Determine the (X, Y) coordinate at the center of the cell enclosing the given text.  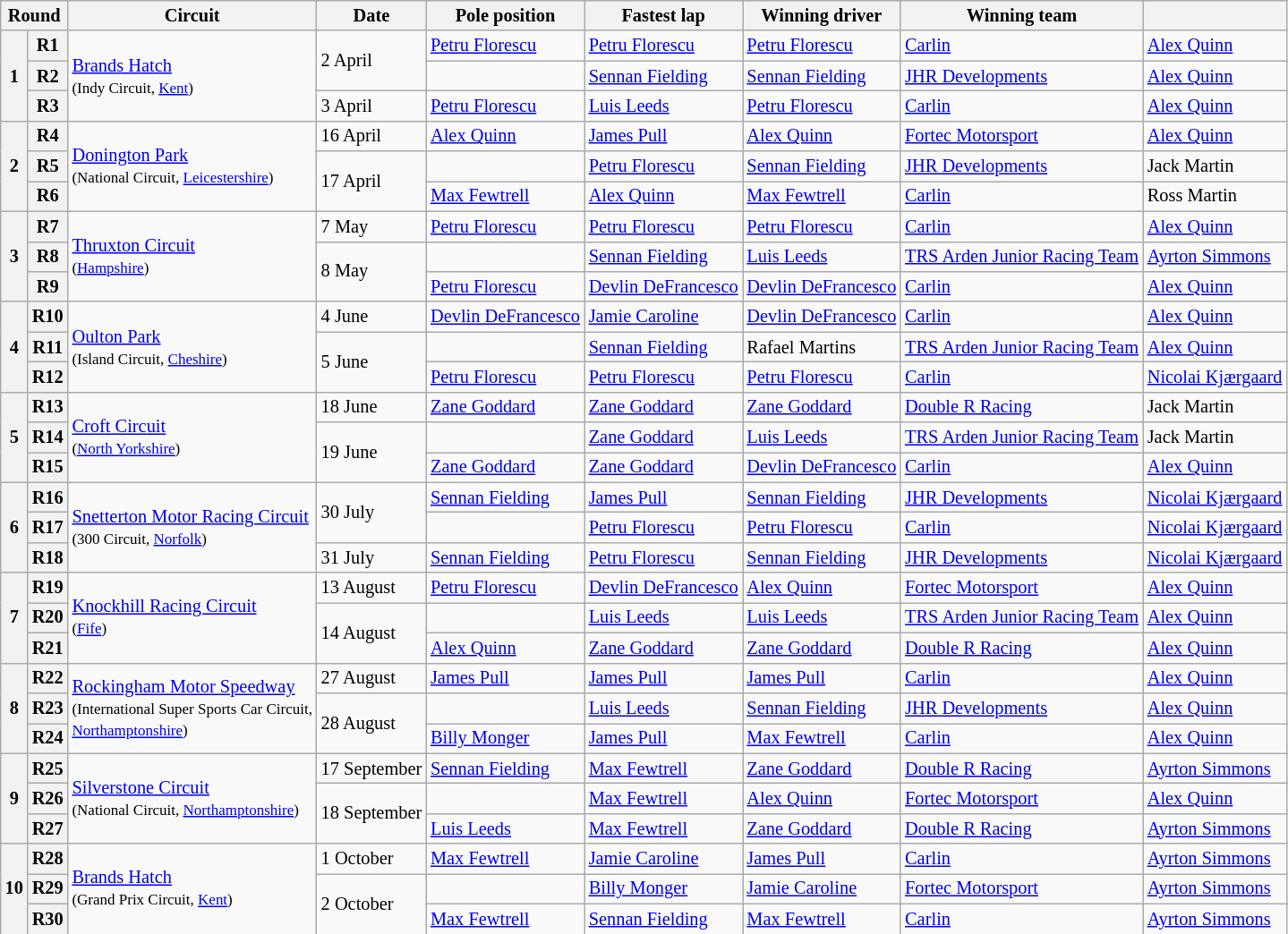
Fastest lap (664, 15)
R30 (48, 919)
28 August (371, 723)
1 (14, 75)
27 August (371, 678)
Round (34, 15)
R7 (48, 226)
R16 (48, 497)
R20 (48, 617)
R12 (48, 377)
30 July (371, 512)
Knockhill Racing Circuit(Fife) (192, 617)
13 August (371, 588)
R13 (48, 407)
R3 (48, 106)
R2 (48, 76)
Date (371, 15)
Oulton Park(Island Circuit, Cheshire) (192, 347)
R5 (48, 166)
R25 (48, 768)
18 June (371, 407)
17 September (371, 768)
8 May (371, 272)
Pole position (505, 15)
R11 (48, 347)
Silverstone Circuit(National Circuit, Northamptonshire) (192, 798)
31 July (371, 557)
3 April (371, 106)
R22 (48, 678)
18 September (371, 812)
R9 (48, 286)
Brands Hatch(Indy Circuit, Kent) (192, 75)
5 June (371, 361)
6 (14, 528)
R27 (48, 828)
Ross Martin (1215, 196)
17 April (371, 181)
Circuit (192, 15)
10 (14, 889)
Croft Circuit(North Yorkshire) (192, 437)
16 April (371, 136)
4 (14, 347)
R8 (48, 257)
2 April (371, 61)
R15 (48, 467)
Winning driver (822, 15)
R26 (48, 798)
R10 (48, 317)
R23 (48, 708)
Brands Hatch(Grand Prix Circuit, Kent) (192, 889)
7 May (371, 226)
R6 (48, 196)
R17 (48, 527)
9 (14, 798)
2 (14, 166)
Rockingham Motor Speedway(International Super Sports Car Circuit, Northamptonshire) (192, 709)
4 June (371, 317)
R14 (48, 437)
Snetterton Motor Racing Circuit(300 Circuit, Norfolk) (192, 528)
R29 (48, 888)
14 August (371, 632)
8 (14, 709)
R21 (48, 648)
2 October (371, 904)
R1 (48, 46)
R4 (48, 136)
5 (14, 437)
Thruxton Circuit(Hampshire) (192, 256)
3 (14, 256)
Rafael Martins (822, 347)
1 October (371, 859)
R18 (48, 557)
R28 (48, 859)
Winning team (1022, 15)
19 June (371, 453)
R19 (48, 588)
Donington Park(National Circuit, Leicestershire) (192, 166)
R24 (48, 738)
7 (14, 617)
